For the text-containing cell, return its midpoint in [x, y] coordinate format. 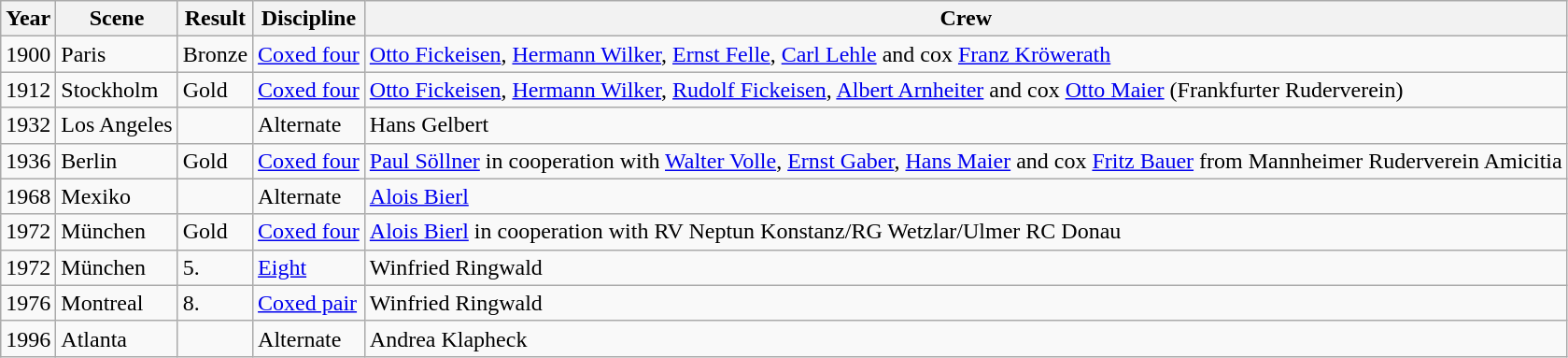
Paris [117, 54]
Stockholm [117, 90]
1900 [28, 54]
1912 [28, 90]
Scene [117, 19]
8. [215, 303]
1936 [28, 161]
Atlanta [117, 338]
Montreal [117, 303]
Otto Fickeisen, Hermann Wilker, Rudolf Fickeisen, Albert Arnheiter and cox Otto Maier (Frankfurter Ruderverein) [966, 90]
Coxed pair [309, 303]
Los Angeles [117, 125]
Eight [309, 267]
Alois Bierl [966, 196]
Crew [966, 19]
1932 [28, 125]
Hans Gelbert [966, 125]
Andrea Klapheck [966, 338]
Year [28, 19]
Bronze [215, 54]
Discipline [309, 19]
1968 [28, 196]
Paul Söllner in cooperation with Walter Volle, Ernst Gaber, Hans Maier and cox Fritz Bauer from Mannheimer Ruderverein Amicitia [966, 161]
5. [215, 267]
Berlin [117, 161]
Alois Bierl in cooperation with RV Neptun Konstanz/RG Wetzlar/Ulmer RC Donau [966, 232]
Mexiko [117, 196]
1996 [28, 338]
1976 [28, 303]
Result [215, 19]
Otto Fickeisen, Hermann Wilker, Ernst Felle, Carl Lehle and cox Franz Kröwerath [966, 54]
